Identify which cell holds the provided text, then report its (X, Y) central coordinate. 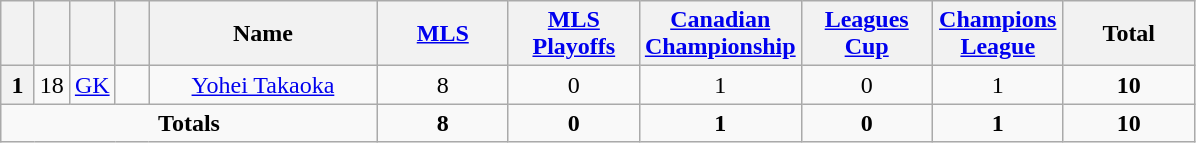
Champions League (998, 34)
MLS (442, 34)
MLS Playoffs (574, 34)
Yohei Takaoka (264, 85)
18 (52, 85)
GK (92, 85)
Name (264, 34)
Leagues Cup (866, 34)
Canadian Championship (720, 34)
Total (1128, 34)
Totals (189, 123)
